Detect which cell encompasses the target text, then output its (X, Y) center coordinate. 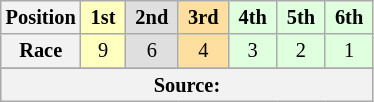
6 (152, 51)
9 (104, 51)
1 (349, 51)
Position (41, 17)
Race (41, 51)
4 (203, 51)
4th (253, 17)
3rd (203, 17)
Source: (187, 85)
1st (104, 17)
3 (253, 51)
2 (301, 51)
6th (349, 17)
5th (301, 17)
2nd (152, 17)
